For the text-containing cell, return its midpoint in (x, y) coordinate format. 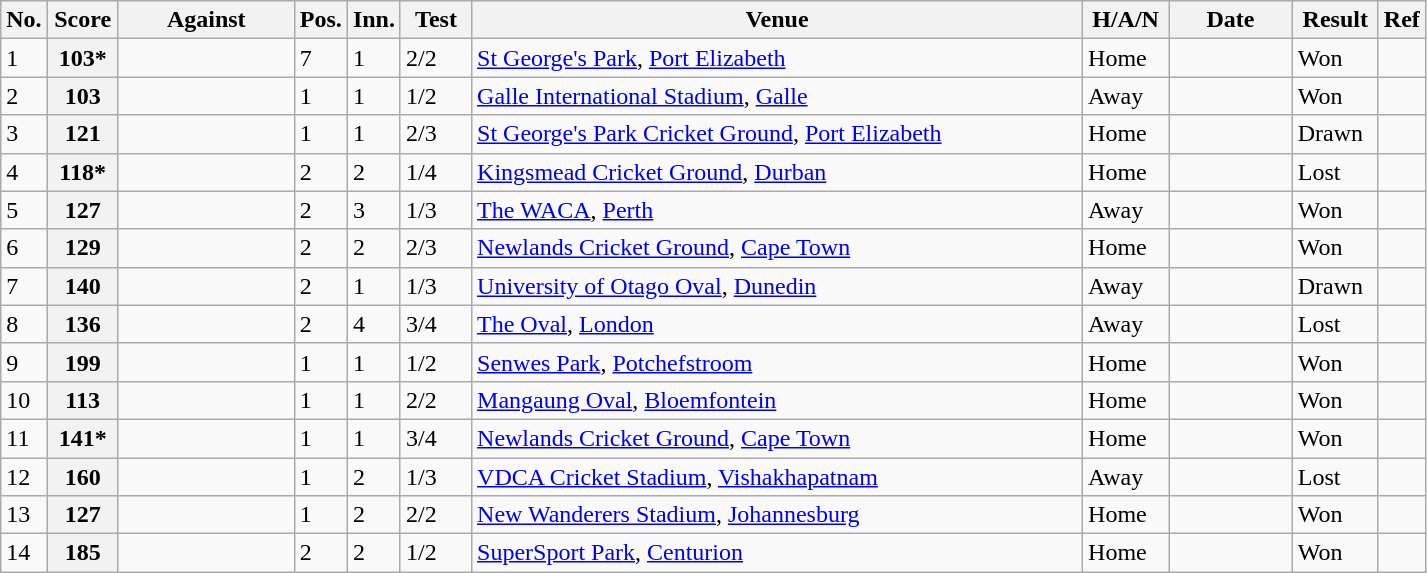
St George's Park Cricket Ground, Port Elizabeth (778, 134)
185 (82, 553)
199 (82, 362)
9 (24, 362)
103* (82, 58)
11 (24, 438)
H/A/N (1126, 20)
141* (82, 438)
SuperSport Park, Centurion (778, 553)
Inn. (374, 20)
New Wanderers Stadium, Johannesburg (778, 515)
113 (82, 400)
The Oval, London (778, 324)
St George's Park, Port Elizabeth (778, 58)
13 (24, 515)
Against (206, 20)
140 (82, 286)
Mangaung Oval, Bloemfontein (778, 400)
129 (82, 248)
Score (82, 20)
Kingsmead Cricket Ground, Durban (778, 172)
No. (24, 20)
160 (82, 477)
5 (24, 210)
10 (24, 400)
1/4 (436, 172)
Pos. (320, 20)
Result (1335, 20)
Senwes Park, Potchefstroom (778, 362)
121 (82, 134)
Ref (1402, 20)
12 (24, 477)
136 (82, 324)
103 (82, 96)
Venue (778, 20)
Galle International Stadium, Galle (778, 96)
Test (436, 20)
14 (24, 553)
118* (82, 172)
University of Otago Oval, Dunedin (778, 286)
6 (24, 248)
The WACA, Perth (778, 210)
8 (24, 324)
VDCA Cricket Stadium, Vishakhapatnam (778, 477)
Date (1231, 20)
